Extract the (X, Y) coordinate from the center of the cell holding the provided text.  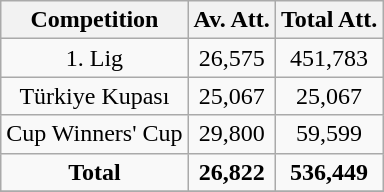
Total (94, 172)
Competition (94, 20)
Cup Winners' Cup (94, 134)
59,599 (329, 134)
Av. Att. (232, 20)
29,800 (232, 134)
26,575 (232, 58)
Total Att. (329, 20)
1. Lig (94, 58)
26,822 (232, 172)
536,449 (329, 172)
Türkiye Kupası (94, 96)
451,783 (329, 58)
